Determine the (X, Y) coordinate at the center of the cell enclosing the given text.  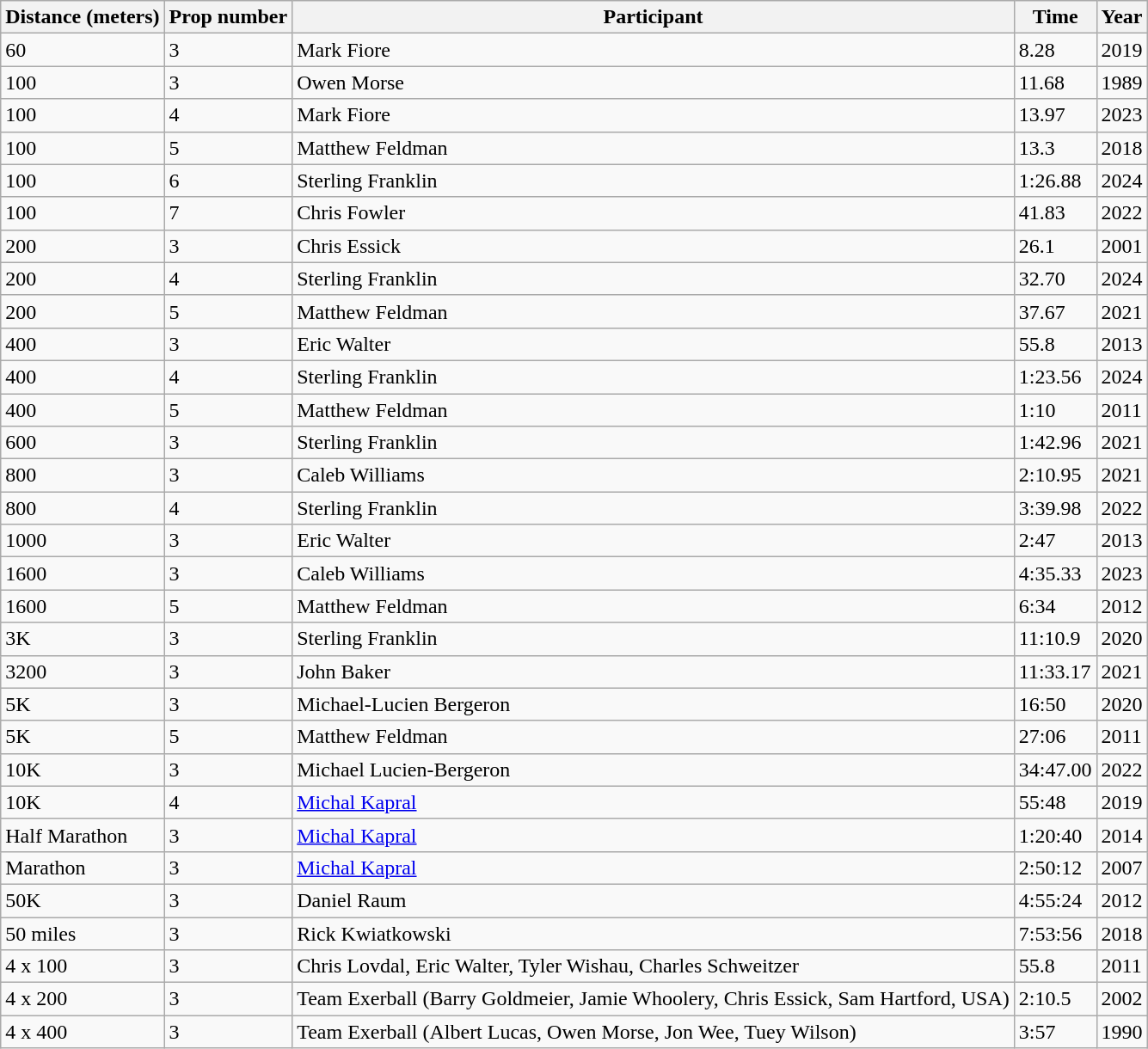
2007 (1121, 868)
37.67 (1055, 311)
50K (83, 900)
Chris Fowler (654, 213)
Owen Morse (654, 83)
Michael Lucien-Bergeron (654, 770)
4 x 400 (83, 1032)
Chris Lovdal, Eric Walter, Tyler Wishau, Charles Schweitzer (654, 966)
Team Exerball (Barry Goldmeier, Jamie Whoolery, Chris Essick, Sam Hartford, USA) (654, 999)
2:10.95 (1055, 475)
2014 (1121, 835)
Team Exerball (Albert Lucas, Owen Morse, Jon Wee, Tuey Wilson) (654, 1032)
1000 (83, 541)
60 (83, 50)
13.3 (1055, 148)
2002 (1121, 999)
600 (83, 443)
2:50:12 (1055, 868)
7 (229, 213)
4 x 200 (83, 999)
2:47 (1055, 541)
2:10.5 (1055, 999)
Rick Kwiatkowski (654, 933)
7:53:56 (1055, 933)
Participant (654, 17)
11:33.17 (1055, 672)
3:57 (1055, 1032)
32.70 (1055, 279)
John Baker (654, 672)
3K (83, 639)
3:39.98 (1055, 508)
3200 (83, 672)
50 miles (83, 933)
Prop number (229, 17)
1:23.56 (1055, 377)
13.97 (1055, 115)
Michael-Lucien Bergeron (654, 704)
8.28 (1055, 50)
16:50 (1055, 704)
4:55:24 (1055, 900)
1:20:40 (1055, 835)
4:35.33 (1055, 574)
Daniel Raum (654, 900)
55:48 (1055, 802)
11.68 (1055, 83)
1:26.88 (1055, 181)
1:42.96 (1055, 443)
2001 (1121, 246)
11:10.9 (1055, 639)
Distance (meters) (83, 17)
Time (1055, 17)
Half Marathon (83, 835)
Chris Essick (654, 246)
6:34 (1055, 606)
1:10 (1055, 410)
26.1 (1055, 246)
6 (229, 181)
1989 (1121, 83)
1990 (1121, 1032)
4 x 100 (83, 966)
Year (1121, 17)
27:06 (1055, 737)
Marathon (83, 868)
34:47.00 (1055, 770)
41.83 (1055, 213)
